Output the [X, Y] coordinate of the center of the cell containing the given text.  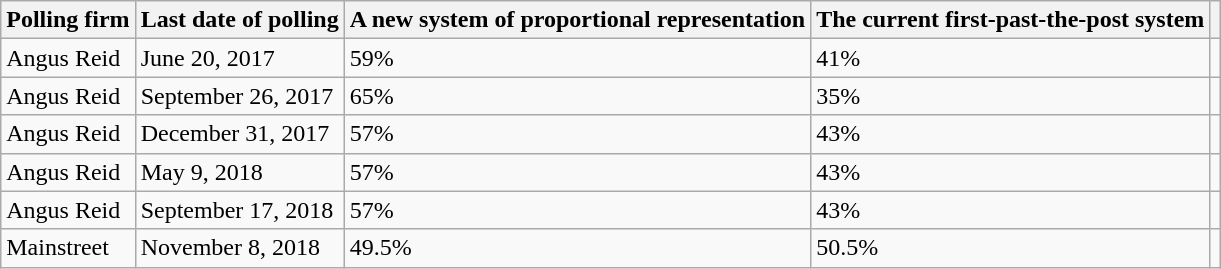
Mainstreet [68, 248]
65% [577, 96]
49.5% [577, 248]
Last date of polling [240, 20]
September 17, 2018 [240, 210]
35% [1010, 96]
The current first-past-the-post system [1010, 20]
Polling firm [68, 20]
A new system of proportional representation [577, 20]
May 9, 2018 [240, 172]
June 20, 2017 [240, 58]
December 31, 2017 [240, 134]
November 8, 2018 [240, 248]
59% [577, 58]
September 26, 2017 [240, 96]
50.5% [1010, 248]
41% [1010, 58]
